From the cell containing the given text, extract its center point as (x, y) coordinate. 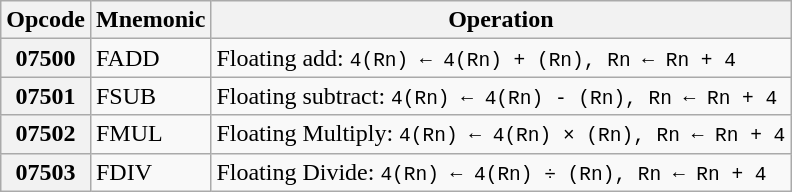
Floating add: 4(Rn) ← 4(Rn) + (Rn), Rn ← Rn + 4 (501, 58)
Mnemonic (150, 20)
FSUB (150, 96)
FDIV (150, 172)
FADD (150, 58)
FMUL (150, 134)
07503 (46, 172)
07502 (46, 134)
Operation (501, 20)
Floating Divide: 4(Rn) ← 4(Rn) ÷ (Rn), Rn ← Rn + 4 (501, 172)
Floating Multiply: 4(Rn) ← 4(Rn) × (Rn), Rn ← Rn + 4 (501, 134)
Floating subtract: 4(Rn) ← 4(Rn) - (Rn), Rn ← Rn + 4 (501, 96)
07501 (46, 96)
Opcode (46, 20)
07500 (46, 58)
